Provide the [X, Y] coordinate of the cell's center where the given text is located.  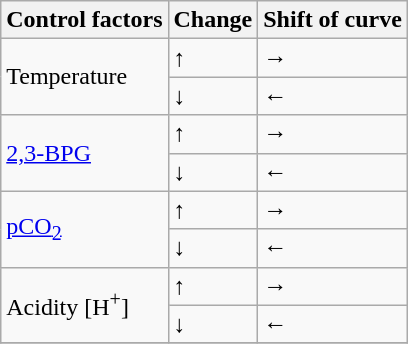
2,3-BPG [84, 153]
Shift of curve [333, 20]
Acidity [H+] [84, 305]
pCO2 [84, 229]
Temperature [84, 77]
Control factors [84, 20]
Change [213, 20]
